Search for the cell housing the specified text and yield its (X, Y) center coordinate. 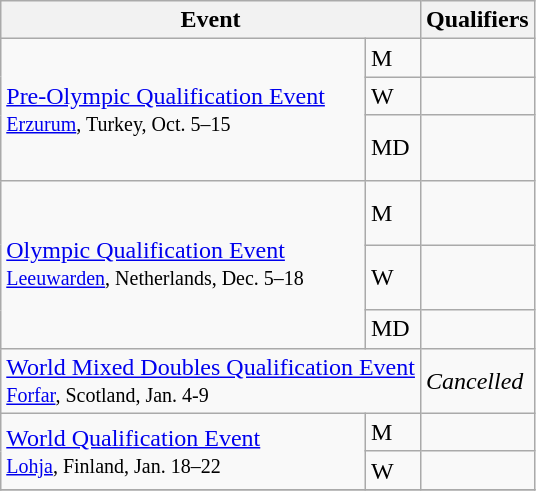
Pre-Olympic Qualification Event Erzurum, Turkey, Oct. 5–15 (184, 110)
World Mixed Doubles Qualification Event Forfar, Scotland, Jan. 4-9 (211, 380)
Cancelled (477, 380)
Olympic Qualification Event Leeuwarden, Netherlands, Dec. 5–18 (184, 264)
World Qualification Event Lohja, Finland, Jan. 18–22 (184, 451)
Qualifiers (477, 20)
Event (211, 20)
